Locate the cell with the specified text and output its [x, y] center coordinate. 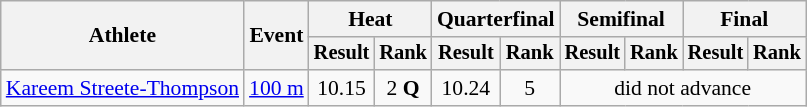
10.15 [342, 88]
5 [530, 88]
Athlete [122, 36]
Event [276, 36]
Quarterfinal [496, 19]
Kareem Streete-Thompson [122, 88]
Heat [370, 19]
100 m [276, 88]
10.24 [466, 88]
Semifinal [622, 19]
did not advance [683, 88]
Final [744, 19]
2 Q [403, 88]
